Detect which cell encompasses the target text, then output its [X, Y] center coordinate. 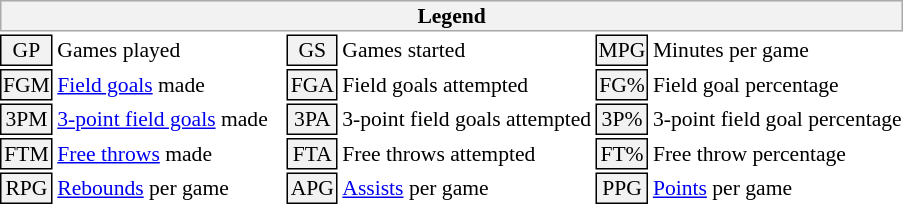
APG [312, 188]
PPG [622, 188]
3PA [312, 120]
FTM [26, 154]
RPG [26, 188]
Minutes per game [777, 50]
Points per game [777, 188]
Field goal percentage [777, 85]
FG% [622, 85]
MPG [622, 50]
3-point field goals attempted [467, 120]
GP [26, 50]
Free throws made [170, 154]
Free throws attempted [467, 154]
3-point field goals made [170, 120]
Free throw percentage [777, 154]
FTA [312, 154]
GS [312, 50]
Field goals attempted [467, 85]
Games played [170, 50]
Legend [452, 16]
3P% [622, 120]
Games started [467, 50]
3PM [26, 120]
Rebounds per game [170, 188]
FGA [312, 85]
FT% [622, 154]
FGM [26, 85]
3-point field goal percentage [777, 120]
Assists per game [467, 188]
Field goals made [170, 85]
